Output the (x, y) coordinate of the center of the cell containing the given text.  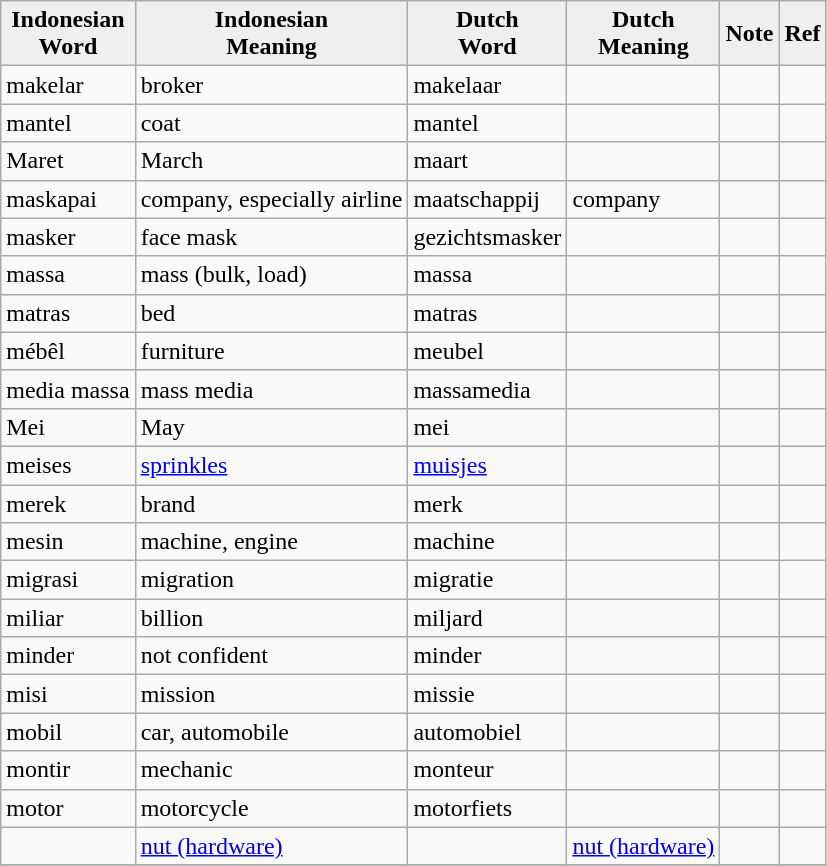
Note (750, 34)
mechanic (272, 770)
Maret (68, 161)
maatschappij (488, 199)
May (272, 427)
muisjes (488, 465)
machine, engine (272, 542)
Dutch Word (488, 34)
motorcycle (272, 808)
massamedia (488, 389)
mesin (68, 542)
maart (488, 161)
automobiel (488, 732)
company, especially airline (272, 199)
furniture (272, 351)
monteur (488, 770)
bed (272, 313)
misi (68, 694)
media massa (68, 389)
migratie (488, 580)
mass (bulk, load) (272, 275)
machine (488, 542)
miliar (68, 618)
merek (68, 503)
merk (488, 503)
Ref (802, 34)
mébêl (68, 351)
meubel (488, 351)
March (272, 161)
company (644, 199)
brand (272, 503)
mission (272, 694)
broker (272, 85)
face mask (272, 237)
miljard (488, 618)
missie (488, 694)
Indonesian Word (68, 34)
meises (68, 465)
Indonesian Meaning (272, 34)
masker (68, 237)
Mei (68, 427)
coat (272, 123)
gezichtsmasker (488, 237)
Dutch Meaning (644, 34)
not confident (272, 656)
makelaar (488, 85)
mass media (272, 389)
migration (272, 580)
montir (68, 770)
mobil (68, 732)
billion (272, 618)
migrasi (68, 580)
mei (488, 427)
makelar (68, 85)
motorfiets (488, 808)
car, automobile (272, 732)
maskapai (68, 199)
sprinkles (272, 465)
motor (68, 808)
